Determine the (x, y) coordinate at the center of the cell enclosing the given text.  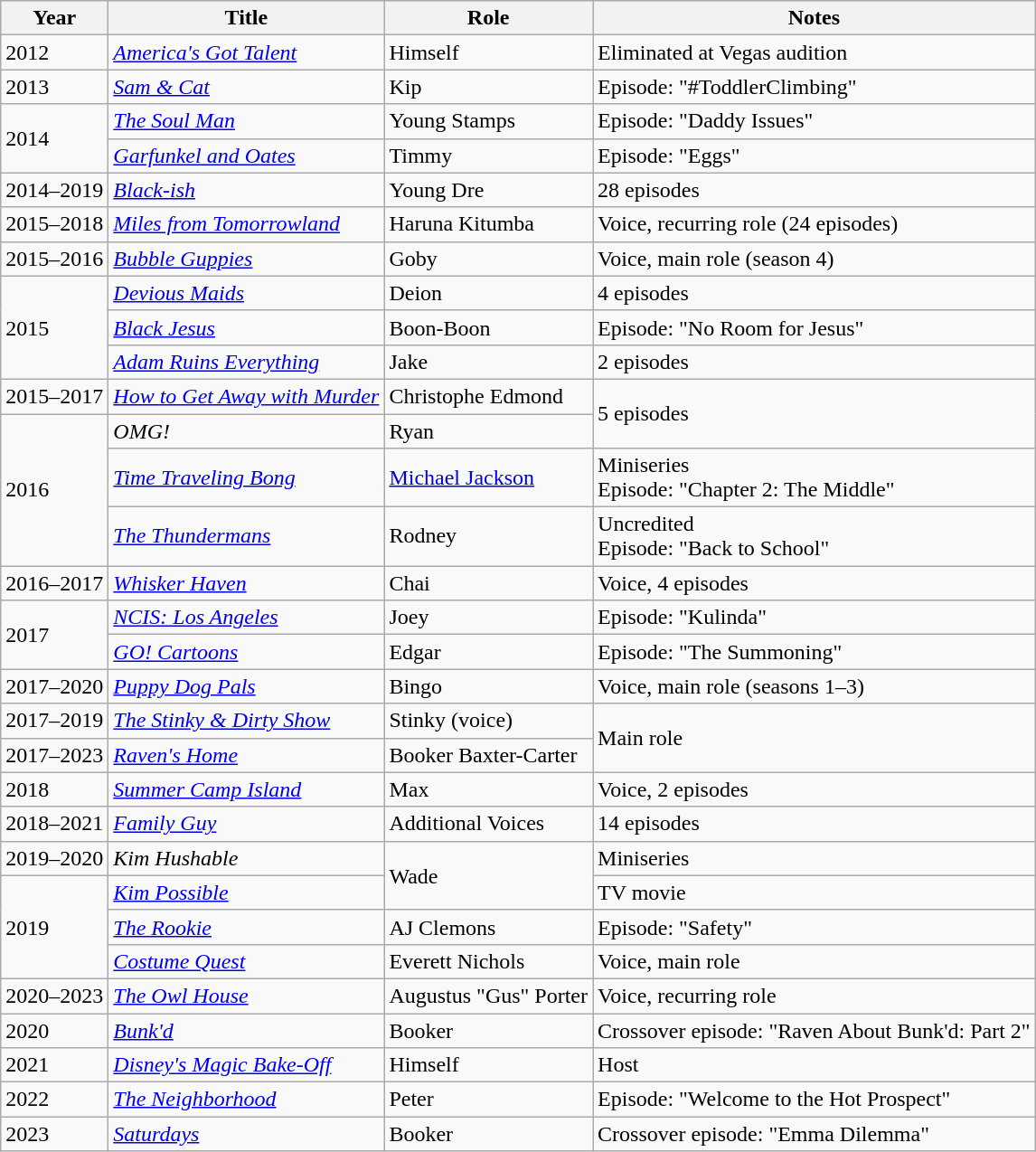
Timmy (488, 156)
Edgar (488, 652)
2018–2021 (54, 824)
2015–2018 (54, 224)
TV movie (815, 892)
Saturdays (246, 1134)
Max (488, 789)
Adam Ruins Everything (246, 362)
Whisker Haven (246, 583)
Bubble Guppies (246, 259)
Voice, 2 episodes (815, 789)
4 episodes (815, 293)
The Rookie (246, 927)
Chai (488, 583)
Devious Maids (246, 293)
Main role (815, 738)
2015–2016 (54, 259)
Young Dre (488, 190)
Disney's Magic Bake-Off (246, 1065)
Episode: "Daddy Issues" (815, 121)
America's Got Talent (246, 52)
Voice, 4 episodes (815, 583)
2017–2023 (54, 755)
Peter (488, 1100)
2015–2017 (54, 396)
Bingo (488, 686)
Title (246, 18)
2 episodes (815, 362)
OMG! (246, 431)
Joey (488, 618)
2013 (54, 87)
2015 (54, 327)
GO! Cartoons (246, 652)
14 episodes (815, 824)
Episode: "The Summoning" (815, 652)
Voice, main role (season 4) (815, 259)
Black-ish (246, 190)
Kip (488, 87)
Year (54, 18)
Kim Hushable (246, 858)
2018 (54, 789)
Stinky (voice) (488, 721)
NCIS: Los Angeles (246, 618)
Black Jesus (246, 327)
Booker Baxter-Carter (488, 755)
2019 (54, 927)
Voice, main role (seasons 1–3) (815, 686)
Time Traveling Bong (246, 477)
2017–2020 (54, 686)
The Stinky & Dirty Show (246, 721)
Voice, recurring role (815, 996)
The Thundermans (246, 537)
Boon-Boon (488, 327)
Family Guy (246, 824)
Augustus "Gus" Porter (488, 996)
The Owl House (246, 996)
The Soul Man (246, 121)
Costume Quest (246, 961)
2019–2020 (54, 858)
2012 (54, 52)
Haruna Kitumba (488, 224)
2017–2019 (54, 721)
Summer Camp Island (246, 789)
Bunk'd (246, 1030)
Deion (488, 293)
Episode: "Welcome to the Hot Prospect" (815, 1100)
AJ Clemons (488, 927)
Ryan (488, 431)
Everett Nichols (488, 961)
2022 (54, 1100)
Sam & Cat (246, 87)
2016 (54, 490)
UncreditedEpisode: "Back to School" (815, 537)
Episode: "#ToddlerClimbing" (815, 87)
Episode: "Kulinda" (815, 618)
2020–2023 (54, 996)
5 episodes (815, 413)
2014 (54, 138)
Wade (488, 875)
2017 (54, 635)
Kim Possible (246, 892)
MiniseriesEpisode: "Chapter 2: The Middle" (815, 477)
2023 (54, 1134)
How to Get Away with Murder (246, 396)
Episode: "No Room for Jesus" (815, 327)
Crossover episode: "Emma Dilemma" (815, 1134)
2014–2019 (54, 190)
28 episodes (815, 190)
Role (488, 18)
Eliminated at Vegas audition (815, 52)
Michael Jackson (488, 477)
Garfunkel and Oates (246, 156)
Additional Voices (488, 824)
Jake (488, 362)
The Neighborhood (246, 1100)
Young Stamps (488, 121)
2020 (54, 1030)
Episode: "Eggs" (815, 156)
Goby (488, 259)
Crossover episode: "Raven About Bunk'd: Part 2" (815, 1030)
Notes (815, 18)
Episode: "Safety" (815, 927)
Voice, main role (815, 961)
2016–2017 (54, 583)
Christophe Edmond (488, 396)
Miles from Tomorrowland (246, 224)
Puppy Dog Pals (246, 686)
Voice, recurring role (24 episodes) (815, 224)
Miniseries (815, 858)
2021 (54, 1065)
Host (815, 1065)
Raven's Home (246, 755)
Rodney (488, 537)
